Determine the (x, y) coordinate at the center of the cell enclosing the given text.  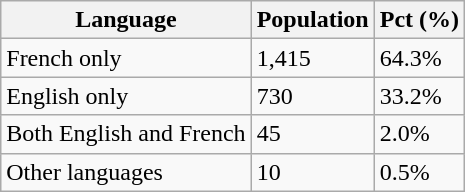
730 (312, 96)
33.2% (419, 96)
French only (126, 58)
10 (312, 172)
Both English and French (126, 134)
45 (312, 134)
0.5% (419, 172)
2.0% (419, 134)
Pct (%) (419, 20)
English only (126, 96)
Other languages (126, 172)
Language (126, 20)
1,415 (312, 58)
Population (312, 20)
64.3% (419, 58)
